Extract the [x, y] coordinate from the center of the cell holding the provided text.  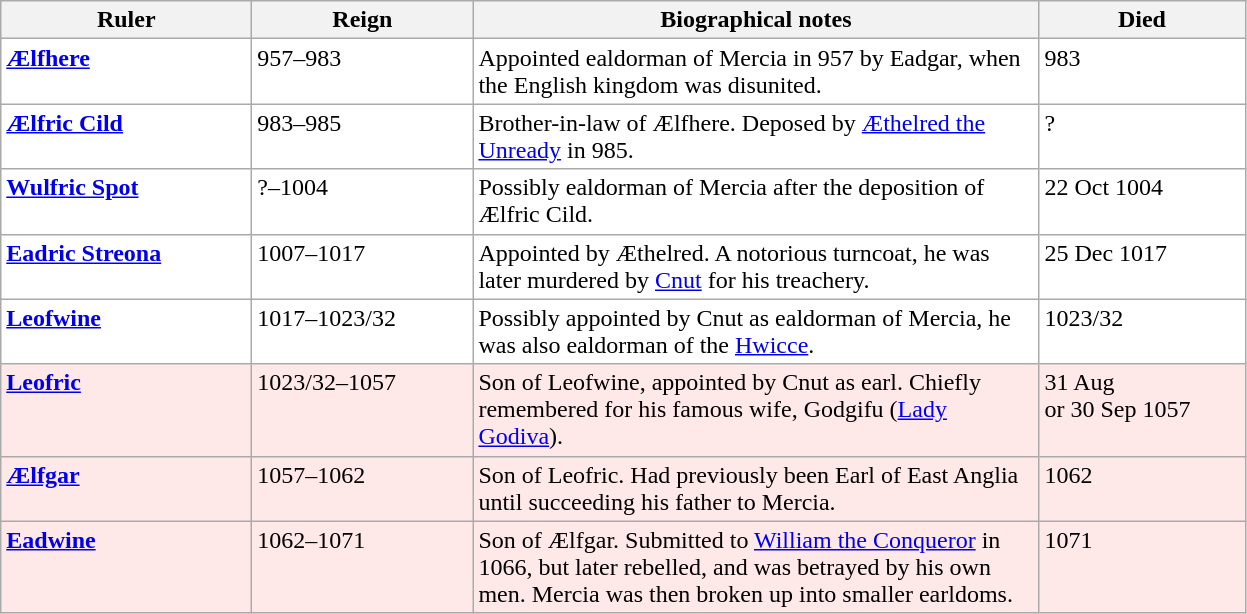
25 Dec 1017 [1142, 266]
Possibly ealdorman of Mercia after the deposition of Ælfric Cild. [756, 202]
983 [1142, 72]
Appointed ealdorman of Mercia in 957 by Eadgar, when the English kingdom was disunited. [756, 72]
1071 [1142, 567]
Brother-in-law of Ælfhere. Deposed by Æthelred the Unready in 985. [756, 136]
1023/32–1057 [362, 410]
Died [1142, 20]
Son of Leofric. Had previously been Earl of East Anglia until succeeding his father to Mercia. [756, 488]
1007–1017 [362, 266]
Biographical notes [756, 20]
?–1004 [362, 202]
1023/32 [1142, 332]
31 Augor 30 Sep 1057 [1142, 410]
1057–1062 [362, 488]
Ælfgar [126, 488]
Ruler [126, 20]
Wulfric Spot [126, 202]
Eadric Streona [126, 266]
Reign [362, 20]
Son of Leofwine, appointed by Cnut as earl. Chiefly remembered for his famous wife, Godgifu (Lady Godiva). [756, 410]
Ælfhere [126, 72]
Eadwine [126, 567]
1062 [1142, 488]
983–985 [362, 136]
1062–1071 [362, 567]
Ælfric Cild [126, 136]
Leofwine [126, 332]
1017–1023/32 [362, 332]
Possibly appointed by Cnut as ealdorman of Mercia, he was also ealdorman of the Hwicce. [756, 332]
957–983 [362, 72]
Leofric [126, 410]
22 Oct 1004 [1142, 202]
Appointed by Æthelred. A notorious turncoat, he was later murdered by Cnut for his treachery. [756, 266]
? [1142, 136]
